Determine the [X, Y] coordinate at the center of the cell enclosing the given text.  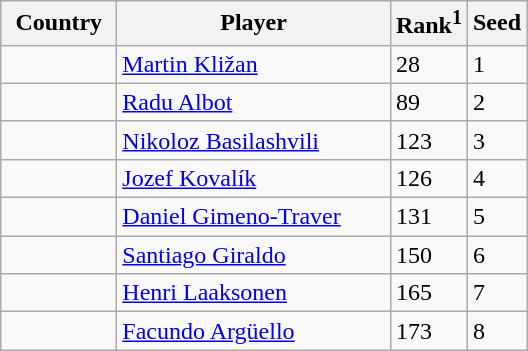
4 [496, 178]
150 [428, 255]
Player [254, 24]
173 [428, 331]
3 [496, 140]
Henri Laaksonen [254, 293]
5 [496, 217]
Jozef Kovalík [254, 178]
7 [496, 293]
131 [428, 217]
126 [428, 178]
Facundo Argüello [254, 331]
89 [428, 102]
165 [428, 293]
Rank1 [428, 24]
Santiago Giraldo [254, 255]
6 [496, 255]
28 [428, 64]
8 [496, 331]
1 [496, 64]
123 [428, 140]
Martin Kližan [254, 64]
Nikoloz Basilashvili [254, 140]
Radu Albot [254, 102]
Daniel Gimeno-Traver [254, 217]
Country [59, 24]
2 [496, 102]
Seed [496, 24]
